Identify which cell holds the provided text, then report its (x, y) central coordinate. 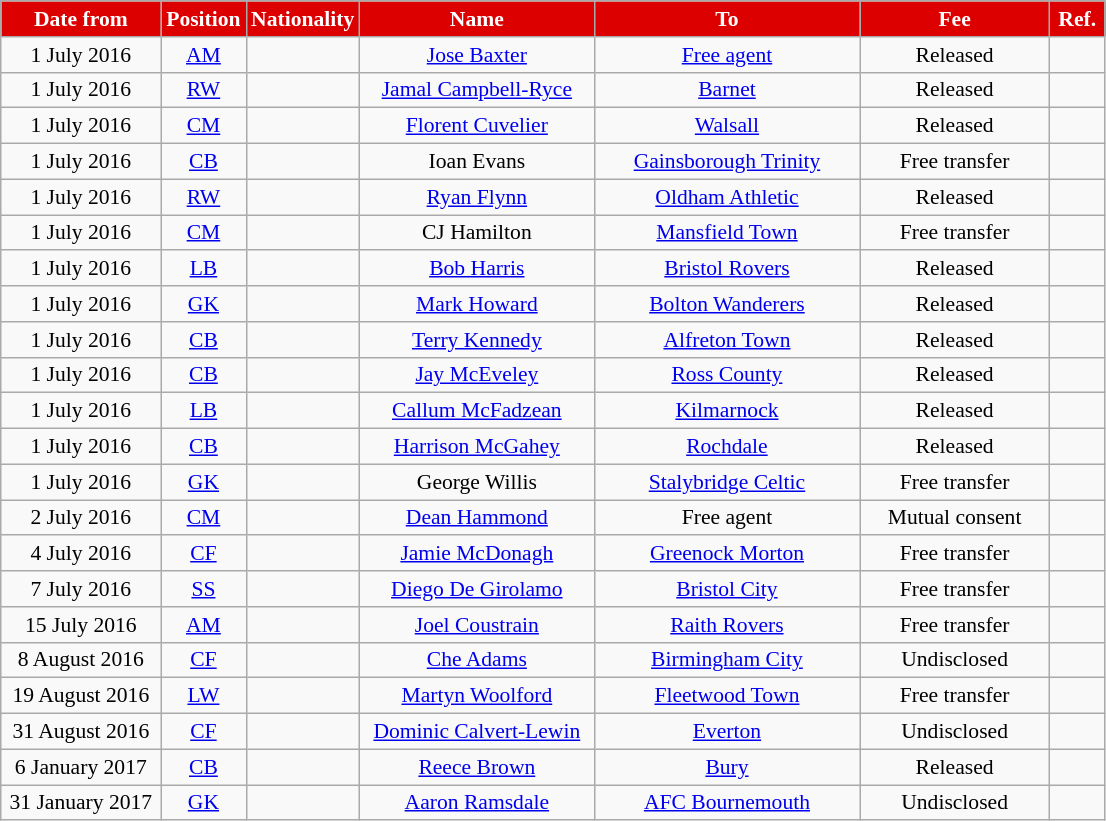
Position (204, 19)
Mark Howard (476, 304)
Bristol Rovers (726, 269)
SS (204, 589)
Alfreton Town (726, 340)
2 July 2016 (81, 518)
Ref. (1078, 19)
6 January 2017 (81, 767)
Reece Brown (476, 767)
Walsall (726, 126)
Rochdale (726, 447)
Everton (726, 732)
Callum McFadzean (476, 411)
Jamal Campbell-Ryce (476, 90)
Jose Baxter (476, 55)
Date from (81, 19)
Joel Coustrain (476, 625)
To (726, 19)
Name (476, 19)
Oldham Athletic (726, 197)
Bristol City (726, 589)
George Willis (476, 482)
Fee (955, 19)
Nationality (302, 19)
Jay McEveley (476, 375)
Mansfield Town (726, 233)
31 August 2016 (81, 732)
Bob Harris (476, 269)
CJ Hamilton (476, 233)
Barnet (726, 90)
Kilmarnock (726, 411)
15 July 2016 (81, 625)
31 January 2017 (81, 803)
Dean Hammond (476, 518)
Greenock Morton (726, 554)
Terry Kennedy (476, 340)
Dominic Calvert-Lewin (476, 732)
Ryan Flynn (476, 197)
Diego De Girolamo (476, 589)
4 July 2016 (81, 554)
19 August 2016 (81, 696)
Che Adams (476, 660)
LW (204, 696)
Jamie McDonagh (476, 554)
Aaron Ramsdale (476, 803)
Bolton Wanderers (726, 304)
Ioan Evans (476, 162)
Gainsborough Trinity (726, 162)
8 August 2016 (81, 660)
Martyn Woolford (476, 696)
Ross County (726, 375)
Fleetwood Town (726, 696)
Mutual consent (955, 518)
Florent Cuvelier (476, 126)
Stalybridge Celtic (726, 482)
Harrison McGahey (476, 447)
7 July 2016 (81, 589)
Birmingham City (726, 660)
Raith Rovers (726, 625)
Bury (726, 767)
AFC Bournemouth (726, 803)
